From the cell containing the given text, extract its center point as [X, Y] coordinate. 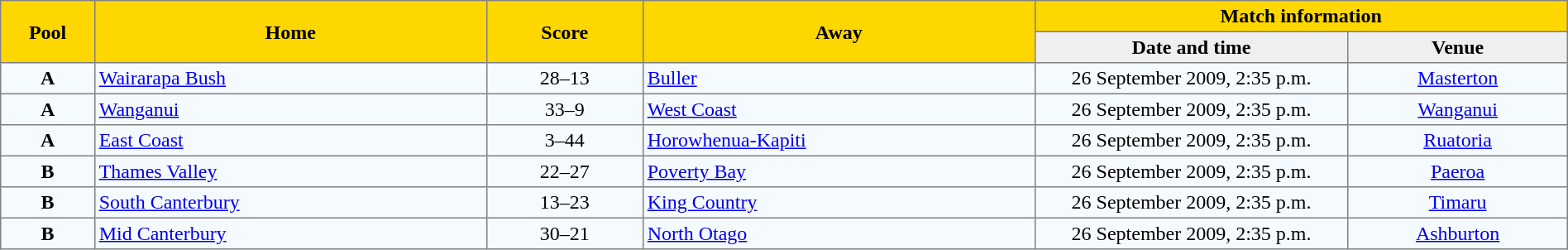
North Otago [839, 233]
Wairarapa Bush [290, 79]
Mid Canterbury [290, 233]
Horowhenua-Kapiti [839, 141]
Timaru [1457, 203]
Poverty Bay [839, 171]
Thames Valley [290, 171]
28–13 [564, 79]
33–9 [564, 109]
Buller [839, 79]
Masterton [1457, 79]
Away [839, 31]
Pool [48, 31]
East Coast [290, 141]
Ruatoria [1457, 141]
King Country [839, 203]
Ashburton [1457, 233]
Home [290, 31]
13–23 [564, 203]
Match information [1301, 17]
Score [564, 31]
South Canterbury [290, 203]
Paeroa [1457, 171]
3–44 [564, 141]
Venue [1457, 47]
Date and time [1191, 47]
22–27 [564, 171]
West Coast [839, 109]
30–21 [564, 233]
